Locate the cell with the specified text and output its [x, y] center coordinate. 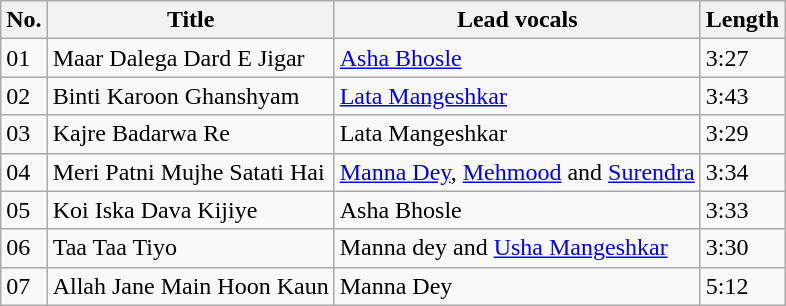
Manna Dey [517, 286]
05 [24, 210]
3:43 [742, 96]
Meri Patni Mujhe Satati Hai [190, 172]
03 [24, 134]
Taa Taa Tiyo [190, 248]
Manna dey and Usha Mangeshkar [517, 248]
02 [24, 96]
3:34 [742, 172]
Title [190, 20]
3:29 [742, 134]
No. [24, 20]
Length [742, 20]
3:27 [742, 58]
06 [24, 248]
Binti Karoon Ghanshyam [190, 96]
Koi Iska Dava Kijiye [190, 210]
3:30 [742, 248]
3:33 [742, 210]
07 [24, 286]
5:12 [742, 286]
Maar Dalega Dard E Jigar [190, 58]
04 [24, 172]
Lead vocals [517, 20]
Manna Dey, Mehmood and Surendra [517, 172]
Kajre Badarwa Re [190, 134]
Allah Jane Main Hoon Kaun [190, 286]
01 [24, 58]
